Find where the given text appears and provide that cell's center as [X, Y] coordinate. 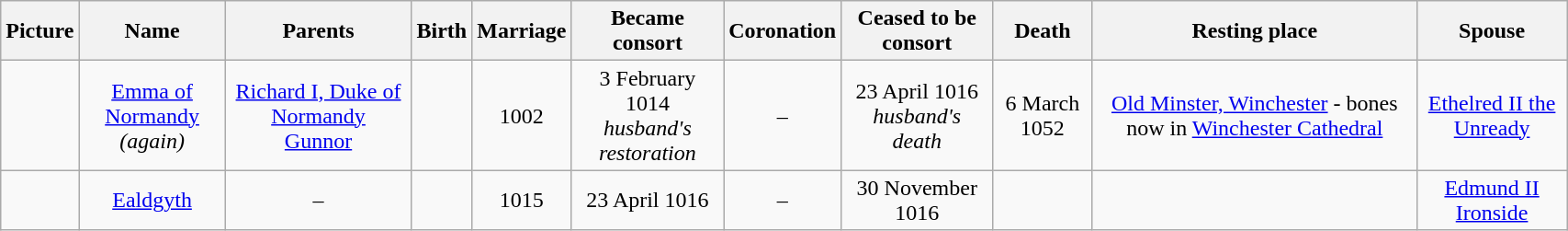
Ethelred II the Unready [1492, 116]
Marriage [522, 31]
23 April 1016husband's death [917, 116]
6 March 1052 [1043, 116]
Spouse [1492, 31]
Birth [442, 31]
Resting place [1255, 31]
Edmund II Ironside [1492, 201]
Richard I, Duke of Normandy Gunnor [318, 116]
Emma of Normandy(again) [152, 116]
1002 [522, 116]
3 February 1014husband's restoration [648, 116]
Old Minster, Winchester - bones now in Winchester Cathedral [1255, 116]
Coronation [783, 31]
Parents [318, 31]
Became consort [648, 31]
30 November 1016 [917, 201]
Name [152, 31]
Death [1043, 31]
23 April 1016 [648, 201]
1015 [522, 201]
Picture [40, 31]
Ceased to be consort [917, 31]
Ealdgyth [152, 201]
